Search for the cell housing the specified text and yield its [X, Y] center coordinate. 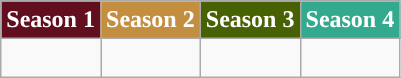
Season 3 [250, 20]
Season 4 [350, 20]
Season 1 [51, 20]
Season 2 [150, 20]
